From the cell containing the given text, extract its center point as (X, Y) coordinate. 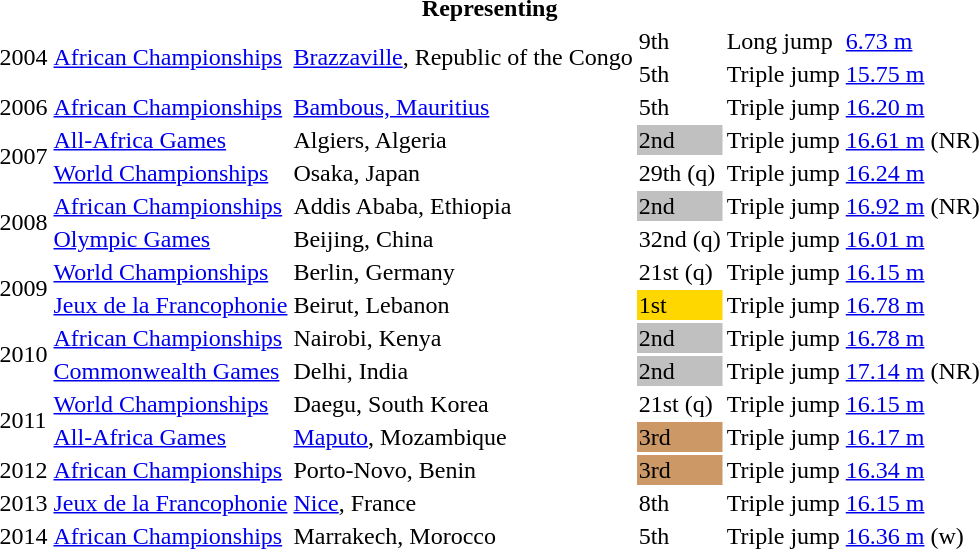
Long jump (783, 41)
Nairobi, Kenya (463, 338)
Berlin, Germany (463, 272)
Maputo, Mozambique (463, 437)
1st (680, 305)
Olympic Games (170, 239)
9th (680, 41)
8th (680, 503)
32nd (q) (680, 239)
Brazzaville, Republic of the Congo (463, 58)
Delhi, India (463, 371)
Algiers, Algeria (463, 140)
Beirut, Lebanon (463, 305)
Bambous, Mauritius (463, 107)
Nice, France (463, 503)
29th (q) (680, 173)
Commonwealth Games (170, 371)
Osaka, Japan (463, 173)
Daegu, South Korea (463, 404)
Porto-Novo, Benin (463, 470)
Addis Ababa, Ethiopia (463, 206)
Beijing, China (463, 239)
